Search for the cell housing the specified text and yield its [X, Y] center coordinate. 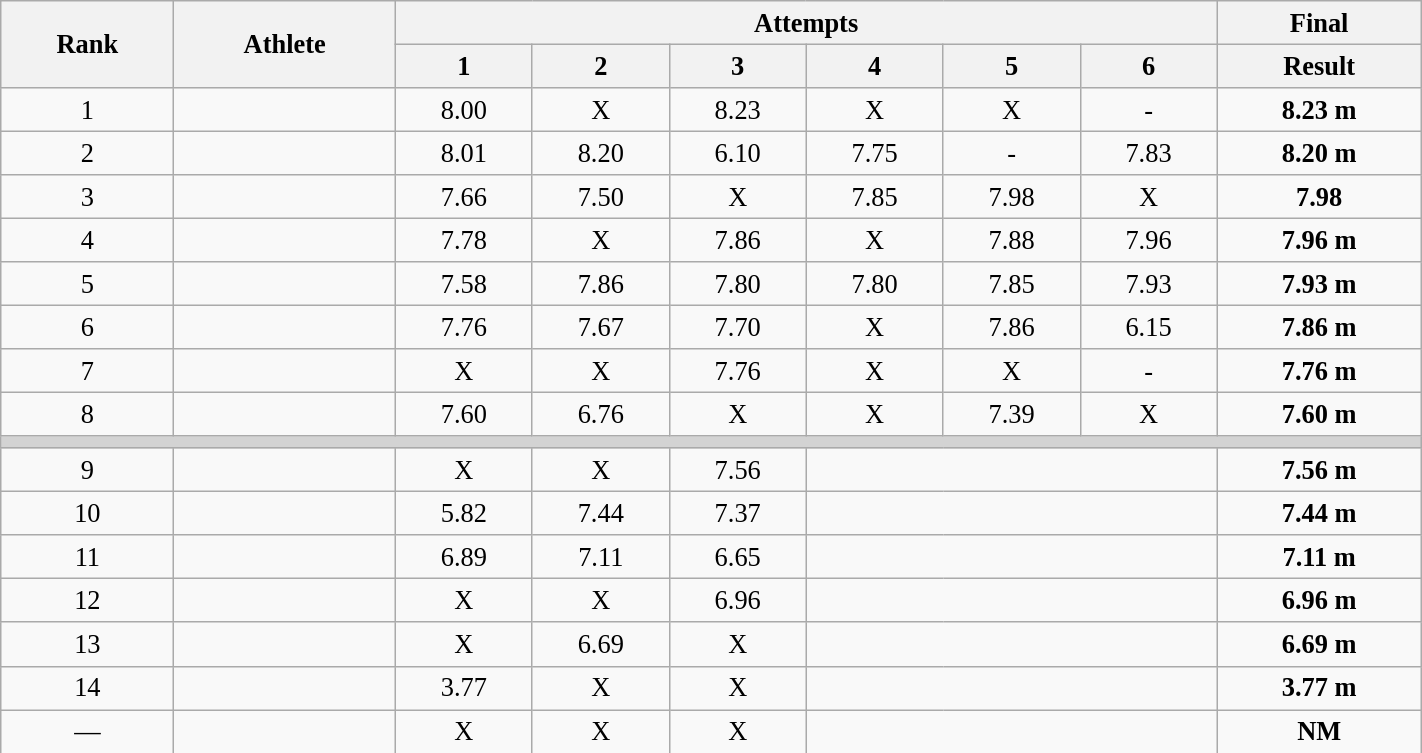
7.96 [1148, 240]
7.44 m [1319, 513]
7.83 [1148, 153]
7 [88, 371]
10 [88, 513]
6.69 m [1319, 644]
Result [1319, 66]
7.86 m [1319, 327]
6.10 [738, 153]
7.93 m [1319, 284]
Athlete [284, 44]
7.75 [874, 153]
3.77 [464, 688]
8 [88, 414]
7.44 [600, 513]
9 [88, 470]
7.11 m [1319, 557]
11 [88, 557]
Attempts [806, 22]
Final [1319, 22]
8.01 [464, 153]
8.20 m [1319, 153]
7.37 [738, 513]
7.60 [464, 414]
7.56 m [1319, 470]
7.93 [1148, 284]
7.70 [738, 327]
Rank [88, 44]
8.20 [600, 153]
7.88 [1012, 240]
7.78 [464, 240]
7.76 m [1319, 371]
6.69 [600, 644]
6.89 [464, 557]
5.82 [464, 513]
7.11 [600, 557]
6.15 [1148, 327]
3.77 m [1319, 688]
6.96 m [1319, 600]
8.23 m [1319, 109]
7.58 [464, 284]
7.96 m [1319, 240]
7.67 [600, 327]
6.76 [600, 414]
12 [88, 600]
6.96 [738, 600]
7.39 [1012, 414]
7.50 [600, 197]
— [88, 731]
7.60 m [1319, 414]
7.56 [738, 470]
13 [88, 644]
7.66 [464, 197]
8.00 [464, 109]
14 [88, 688]
6.65 [738, 557]
8.23 [738, 109]
NM [1319, 731]
